Search for the cell housing the specified text and yield its [X, Y] center coordinate. 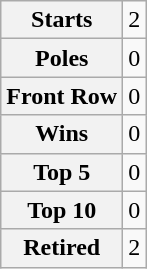
Top 10 [62, 210]
Poles [62, 58]
Starts [62, 20]
Retired [62, 248]
Front Row [62, 96]
Wins [62, 134]
Top 5 [62, 172]
